Identify which cell holds the provided text, then report its [X, Y] central coordinate. 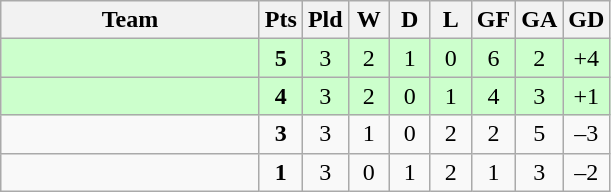
Team [130, 20]
L [450, 20]
–3 [586, 134]
Pts [280, 20]
+4 [586, 58]
D [410, 20]
GF [493, 20]
6 [493, 58]
W [368, 20]
–2 [586, 172]
GD [586, 20]
+1 [586, 96]
Pld [325, 20]
GA [540, 20]
